Determine the (x, y) coordinate at the center of the cell enclosing the given text.  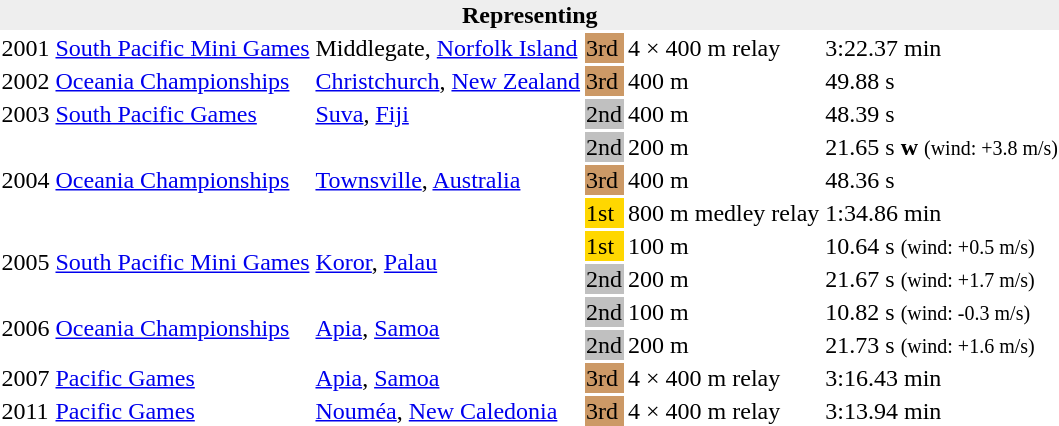
Townsville, Australia (448, 180)
2011 (26, 411)
2006 (26, 328)
Suva, Fiji (448, 114)
Nouméa, New Caledonia (448, 411)
800 m medley relay (724, 213)
Christchurch, New Zealand (448, 81)
2004 (26, 180)
2007 (26, 378)
Koror, Palau (448, 262)
2002 (26, 81)
South Pacific Games (182, 114)
Middlegate, Norfolk Island (448, 48)
2005 (26, 262)
2001 (26, 48)
2003 (26, 114)
